Determine the (X, Y) coordinate at the center of the cell enclosing the given text.  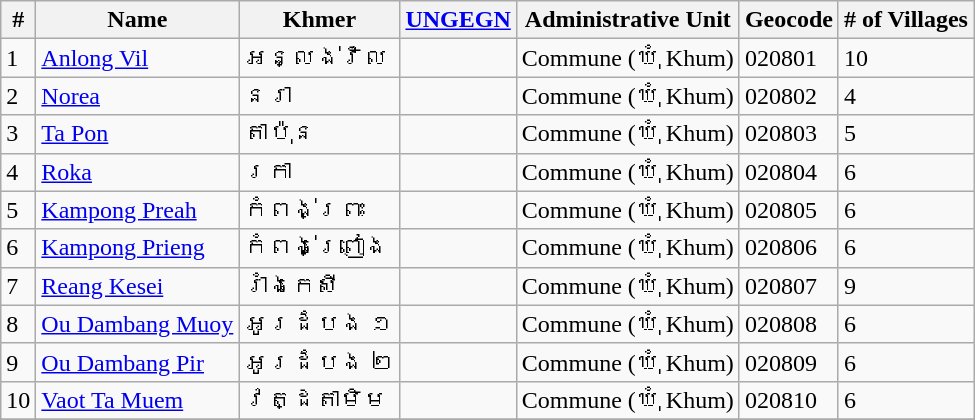
អូរដំបង ១ (320, 324)
020806 (788, 248)
1 (18, 58)
020808 (788, 324)
3 (18, 134)
Vaot Ta Muem (138, 400)
កំពង់ព្រះ (320, 210)
020809 (788, 362)
Khmer (320, 20)
តាប៉ុន (320, 134)
020802 (788, 96)
នរា (320, 96)
អូរដំបង ២ (320, 362)
Ou Dambang Muoy (138, 324)
8 (18, 324)
Anlong Vil (138, 58)
Name (138, 20)
Ou Dambang Pir (138, 362)
Administrative Unit (628, 20)
020805 (788, 210)
020801 (788, 58)
Reang Kesei (138, 286)
Geocode (788, 20)
020810 (788, 400)
Norea (138, 96)
UNGEGN (458, 20)
Kampong Preah (138, 210)
020807 (788, 286)
Ta Pon (138, 134)
Kampong Prieng (138, 248)
# of Villages (906, 20)
កំពង់ព្រៀង (320, 248)
# (18, 20)
Roka (138, 172)
020803 (788, 134)
រកា (320, 172)
020804 (788, 172)
2 (18, 96)
7 (18, 286)
អន្លង់វិល (320, 58)
វត្ដតាមិម (320, 400)
រាំងកេសី (320, 286)
